For the text-containing cell, return its midpoint in [X, Y] coordinate format. 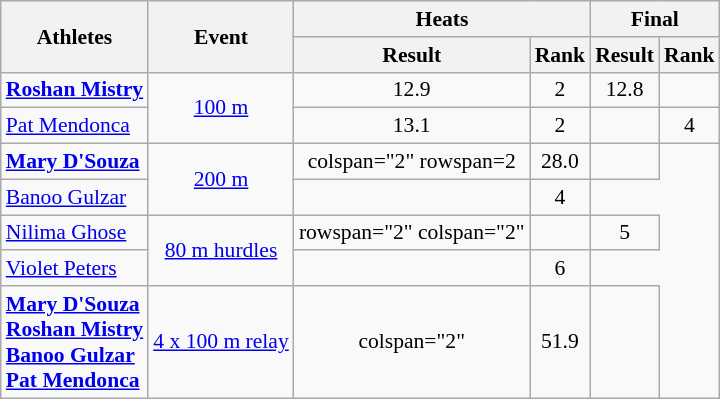
51.9 [560, 342]
Mary D'SouzaRoshan MistryBanoo GulzarPat Mendonca [74, 342]
Event [221, 36]
Violet Peters [74, 269]
4 x 100 m relay [221, 342]
Nilima Ghose [74, 233]
200 m [221, 180]
6 [560, 269]
Athletes [74, 36]
Mary D'Souza [74, 162]
Pat Mendonca [74, 126]
5 [624, 233]
80 m hurdles [221, 250]
Banoo Gulzar [74, 197]
Heats [442, 19]
rowspan="2" colspan="2" [412, 233]
colspan="2" rowspan=2 [412, 162]
Roshan Mistry [74, 90]
28.0 [560, 162]
12.9 [412, 90]
13.1 [412, 126]
12.8 [624, 90]
100 m [221, 108]
colspan="2" [412, 342]
Final [654, 19]
